Output the [x, y] coordinate of the center of the cell containing the given text.  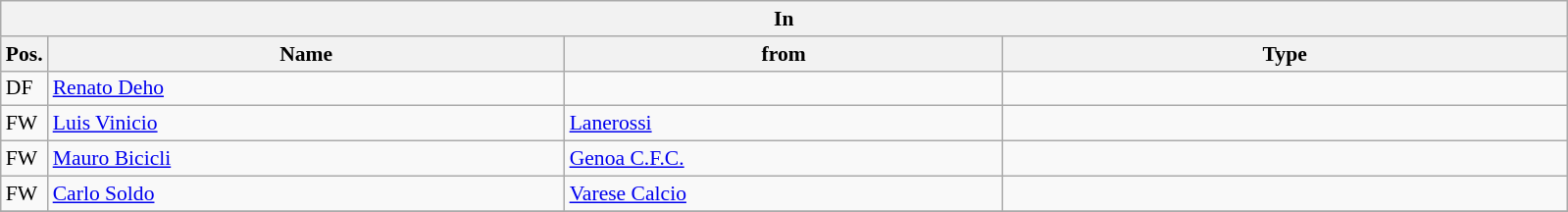
Carlo Soldo [306, 193]
Luis Vinicio [306, 124]
DF [25, 88]
Lanerossi [784, 124]
Varese Calcio [784, 193]
Genoa C.F.C. [784, 159]
Mauro Bicicli [306, 159]
from [784, 54]
Name [306, 54]
Pos. [25, 54]
Type [1285, 54]
Renato Deho [306, 88]
In [784, 19]
